Extract the (X, Y) coordinate from the center of the cell holding the provided text.  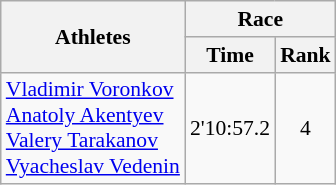
Rank (306, 55)
4 (306, 128)
Vladimir VoronkovAnatoly AkentyevValery TarakanovVyacheslav Vedenin (93, 128)
2'10:57.2 (230, 128)
Race (260, 19)
Athletes (93, 36)
Time (230, 55)
